Provide the [x, y] coordinate of the cell's center where the given text is located.  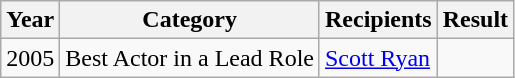
Scott Ryan [378, 58]
Year [30, 20]
Category [190, 20]
Result [475, 20]
Recipients [378, 20]
2005 [30, 58]
Best Actor in a Lead Role [190, 58]
